For the text-containing cell, return its midpoint in [X, Y] coordinate format. 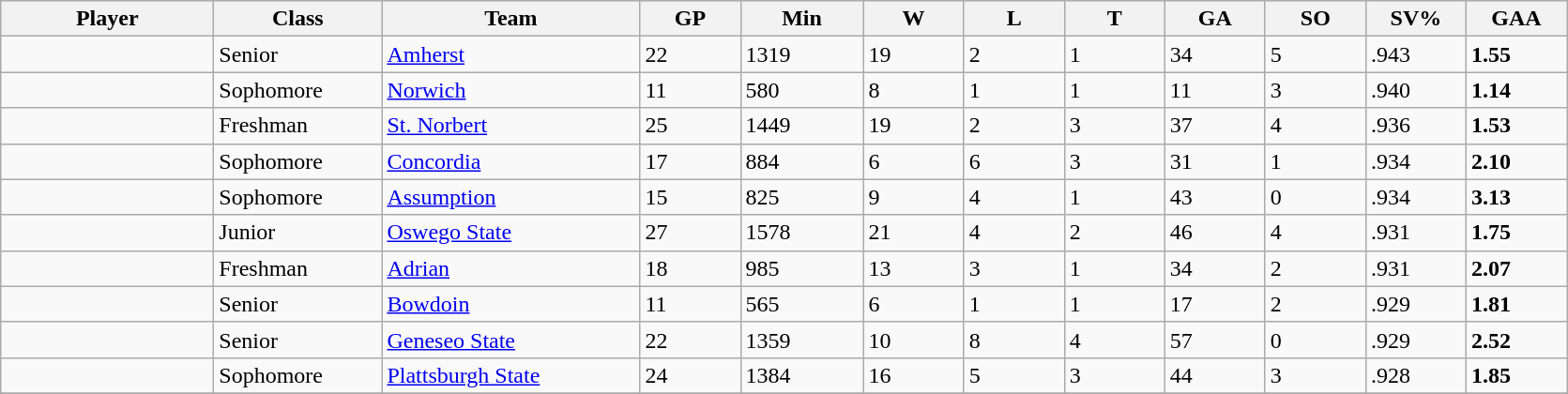
.943 [1415, 54]
1319 [801, 54]
1.81 [1516, 304]
SV% [1415, 19]
Junior [298, 233]
21 [914, 233]
Player [107, 19]
Concordia [510, 161]
565 [801, 304]
SO [1316, 19]
37 [1214, 126]
2.52 [1516, 340]
Oswego State [510, 233]
GA [1214, 19]
44 [1214, 375]
3.13 [1516, 197]
1.53 [1516, 126]
Amherst [510, 54]
Min [801, 19]
.940 [1415, 90]
Geneseo State [510, 340]
1.85 [1516, 375]
.928 [1415, 375]
16 [914, 375]
43 [1214, 197]
1.75 [1516, 233]
18 [691, 268]
GP [691, 19]
25 [691, 126]
Plattsburgh State [510, 375]
2.10 [1516, 161]
10 [914, 340]
Team [510, 19]
13 [914, 268]
GAA [1516, 19]
2.07 [1516, 268]
24 [691, 375]
31 [1214, 161]
985 [801, 268]
9 [914, 197]
.936 [1415, 126]
884 [801, 161]
Bowdoin [510, 304]
W [914, 19]
580 [801, 90]
1359 [801, 340]
Adrian [510, 268]
L [1013, 19]
Assumption [510, 197]
825 [801, 197]
Norwich [510, 90]
1449 [801, 126]
1578 [801, 233]
1.14 [1516, 90]
1.55 [1516, 54]
Class [298, 19]
57 [1214, 340]
T [1115, 19]
46 [1214, 233]
St. Norbert [510, 126]
27 [691, 233]
1384 [801, 375]
15 [691, 197]
